Search for the cell housing the specified text and yield its [X, Y] center coordinate. 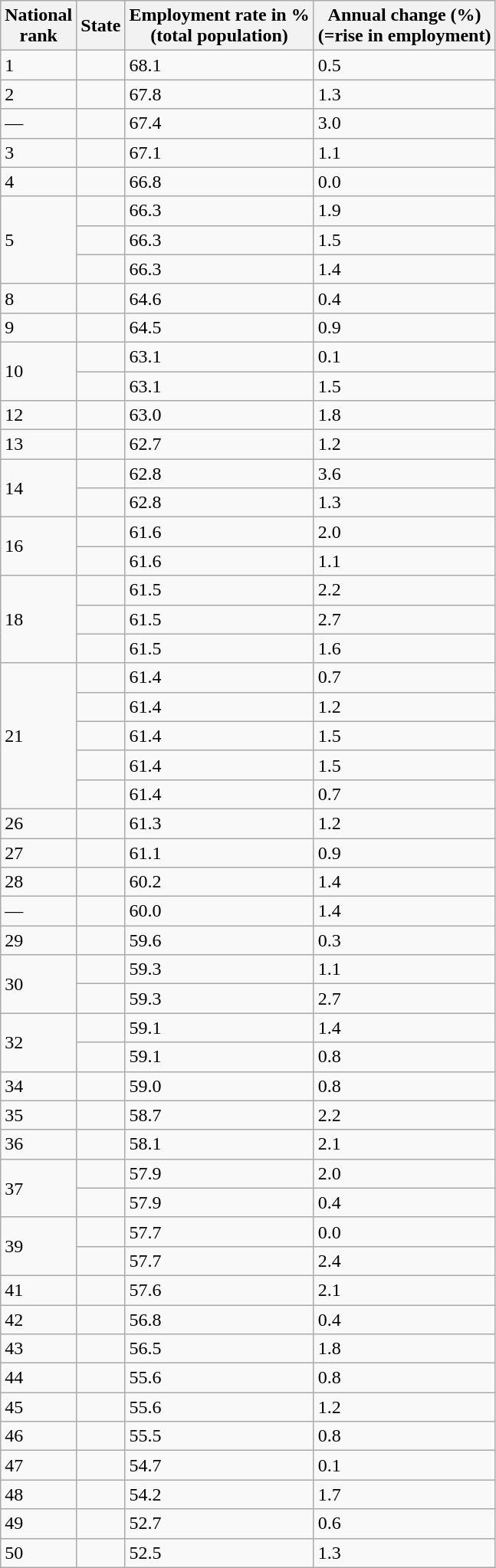
Employment rate in %(total population) [219, 26]
64.5 [219, 327]
14 [38, 488]
44 [38, 1378]
1.9 [405, 211]
18 [38, 619]
2 [38, 94]
49 [38, 1524]
28 [38, 882]
54.7 [219, 1465]
0.5 [405, 65]
50 [38, 1553]
27 [38, 853]
37 [38, 1188]
42 [38, 1319]
3.6 [405, 474]
58.1 [219, 1144]
56.5 [219, 1349]
61.1 [219, 853]
60.0 [219, 911]
43 [38, 1349]
66.8 [219, 182]
45 [38, 1407]
30 [38, 984]
1.6 [405, 648]
55.5 [219, 1436]
0.3 [405, 940]
State [101, 26]
60.2 [219, 882]
59.6 [219, 940]
2.4 [405, 1261]
41 [38, 1290]
16 [38, 546]
58.7 [219, 1115]
46 [38, 1436]
67.8 [219, 94]
63.0 [219, 415]
61.3 [219, 823]
9 [38, 327]
62.7 [219, 444]
59.0 [219, 1086]
48 [38, 1494]
0.6 [405, 1524]
52.5 [219, 1553]
56.8 [219, 1319]
Nationalrank [38, 26]
1.7 [405, 1494]
68.1 [219, 65]
64.6 [219, 298]
67.1 [219, 153]
8 [38, 298]
67.4 [219, 123]
52.7 [219, 1524]
5 [38, 240]
36 [38, 1144]
12 [38, 415]
4 [38, 182]
29 [38, 940]
13 [38, 444]
57.6 [219, 1290]
1 [38, 65]
10 [38, 371]
34 [38, 1086]
35 [38, 1115]
Annual change (%)(=rise in employment) [405, 26]
3.0 [405, 123]
3 [38, 153]
47 [38, 1465]
21 [38, 736]
32 [38, 1042]
39 [38, 1246]
54.2 [219, 1494]
26 [38, 823]
